Pinpoint the cell where the given text exists, returning its [x, y] midpoint coordinate. 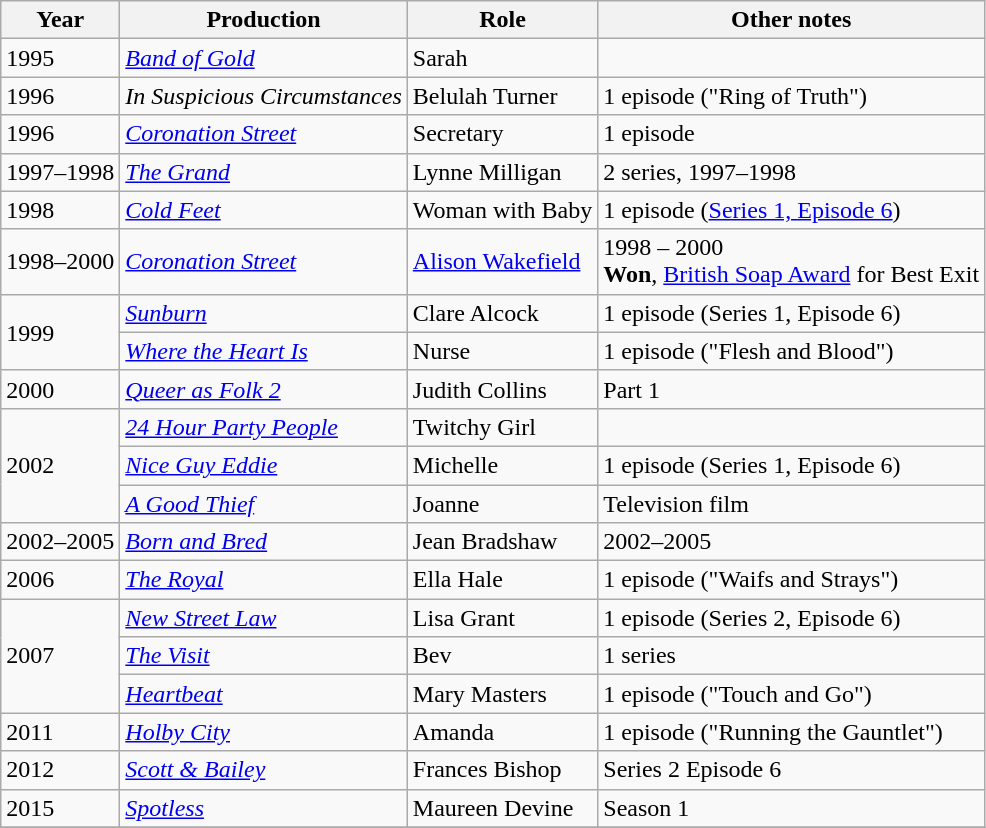
Ella Hale [502, 580]
2000 [60, 389]
Other notes [792, 20]
1998 [60, 210]
Jean Bradshaw [502, 542]
Band of Gold [264, 58]
2 series, 1997–1998 [792, 172]
1998 – 2000Won, British Soap Award for Best Exit [792, 262]
Judith Collins [502, 389]
Holby City [264, 732]
2007 [60, 656]
Nice Guy Eddie [264, 465]
Lynne Milligan [502, 172]
Clare Alcock [502, 313]
Role [502, 20]
Nurse [502, 351]
1998–2000 [60, 262]
1 episode ("Running the Gauntlet") [792, 732]
The Grand [264, 172]
The Royal [264, 580]
1 series [792, 656]
1 episode [792, 134]
Season 1 [792, 808]
Born and Bred [264, 542]
1999 [60, 332]
2011 [60, 732]
Cold Feet [264, 210]
2002 [60, 465]
Lisa Grant [502, 618]
Woman with Baby [502, 210]
New Street Law [264, 618]
24 Hour Party People [264, 427]
1 episode ("Waifs and Strays") [792, 580]
The Visit [264, 656]
1997–1998 [60, 172]
Bev [502, 656]
1 episode ("Flesh and Blood") [792, 351]
A Good Thief [264, 503]
In Suspicious Circumstances [264, 96]
Heartbeat [264, 694]
1995 [60, 58]
2006 [60, 580]
Amanda [502, 732]
Alison Wakefield [502, 262]
Maureen Devine [502, 808]
Series 2 Episode 6 [792, 770]
Sunburn [264, 313]
Spotless [264, 808]
Joanne [502, 503]
1 episode ("Ring of Truth") [792, 96]
2012 [60, 770]
Where the Heart Is [264, 351]
Queer as Folk 2 [264, 389]
Secretary [502, 134]
Year [60, 20]
Frances Bishop [502, 770]
1 episode ("Touch and Go") [792, 694]
Sarah [502, 58]
Belulah Turner [502, 96]
Mary Masters [502, 694]
Television film [792, 503]
Production [264, 20]
Scott & Bailey [264, 770]
Part 1 [792, 389]
2015 [60, 808]
Twitchy Girl [502, 427]
Michelle [502, 465]
1 episode (Series 2, Episode 6) [792, 618]
